Search for the cell housing the specified text and yield its [x, y] center coordinate. 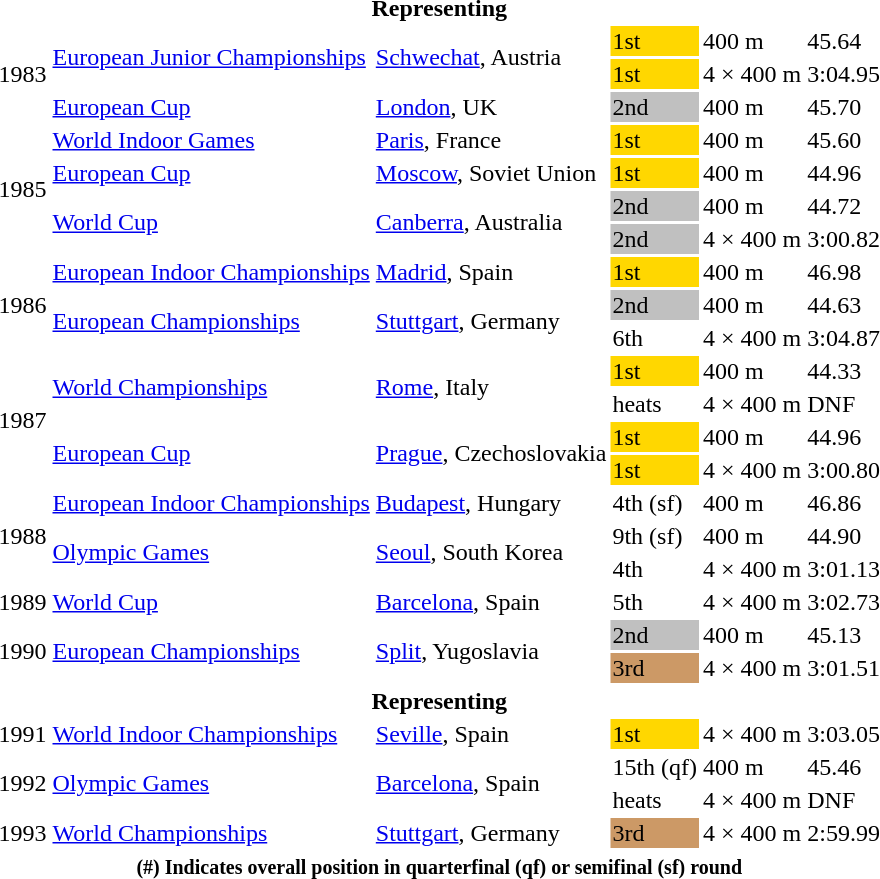
9th (sf) [655, 536]
Seoul, South Korea [491, 552]
Prague, Czechoslovakia [491, 454]
Paris, France [491, 140]
Moscow, Soviet Union [491, 173]
Budapest, Hungary [491, 503]
4th (sf) [655, 503]
15th (qf) [655, 767]
Split, Yugoslavia [491, 652]
World Indoor Games [211, 140]
European Junior Championships [211, 58]
London, UK [491, 107]
World Indoor Championships [211, 734]
6th [655, 338]
Madrid, Spain [491, 272]
Schwechat, Austria [491, 58]
4th [655, 569]
Rome, Italy [491, 388]
5th [655, 602]
Seville, Spain [491, 734]
Canberra, Australia [491, 222]
